Identify which cell holds the provided text, then report its [x, y] central coordinate. 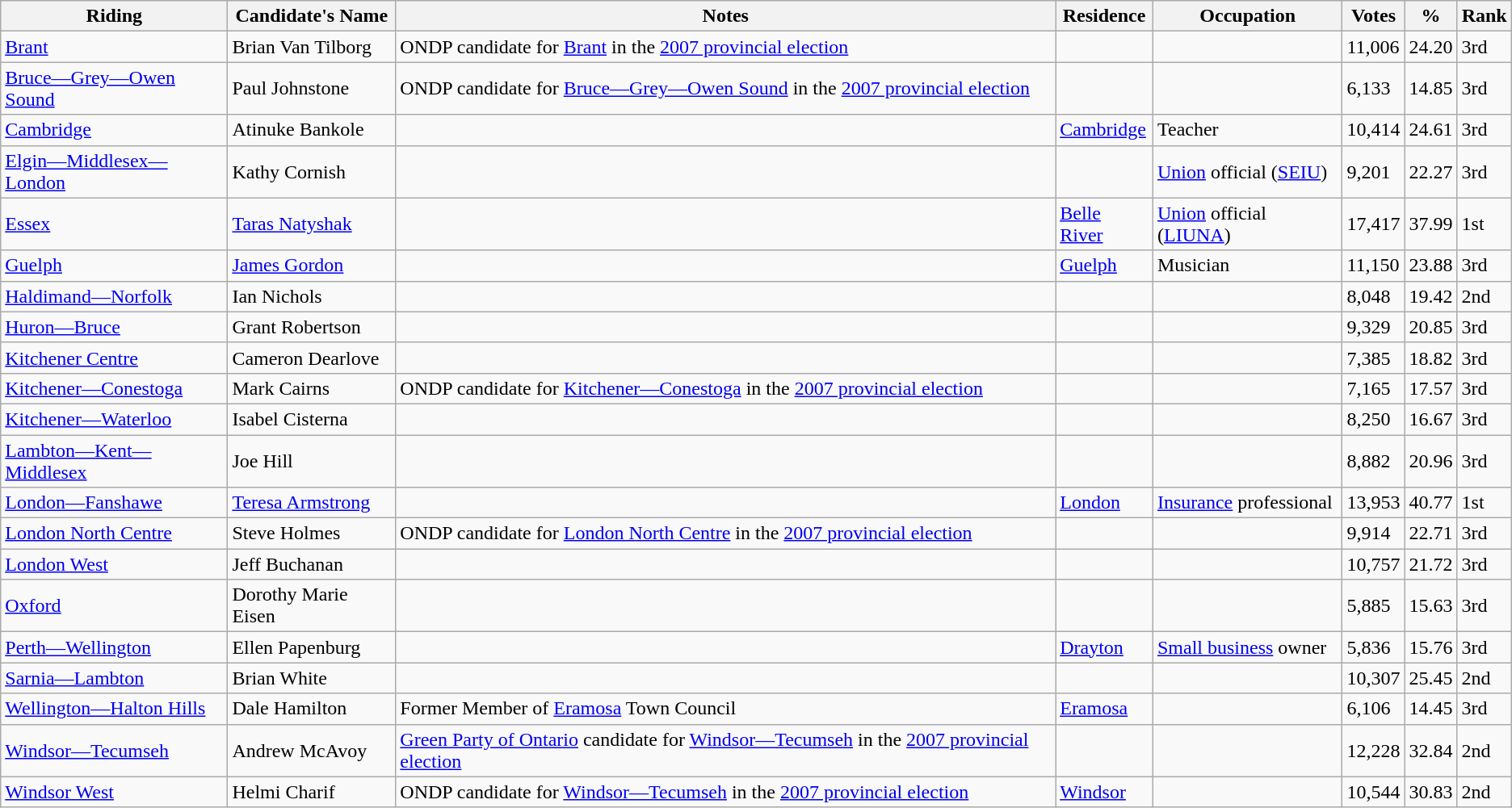
Teresa Armstrong [312, 503]
Grant Robertson [312, 327]
Union official (SEIU) [1247, 171]
Small business owner [1247, 647]
Huron—Bruce [115, 327]
Essex [115, 224]
20.85 [1431, 327]
Joe Hill [312, 460]
Brian White [312, 678]
10,757 [1373, 564]
Steve Holmes [312, 534]
Brian Van Tilborg [312, 47]
Ellen Papenburg [312, 647]
Candidate's Name [312, 16]
Windsor [1105, 792]
London [1105, 503]
Kitchener—Waterloo [115, 419]
Belle River [1105, 224]
Notes [725, 16]
Votes [1373, 16]
40.77 [1431, 503]
Haldimand—Norfolk [115, 296]
Kitchener—Conestoga [115, 388]
10,307 [1373, 678]
Windsor—Tecumseh [115, 751]
17,417 [1373, 224]
9,201 [1373, 171]
ONDP candidate for Windsor—Tecumseh in the 2007 provincial election [725, 792]
Drayton [1105, 647]
Occupation [1247, 16]
17.57 [1431, 388]
7,165 [1373, 388]
Andrew McAvoy [312, 751]
Dale Hamilton [312, 709]
Oxford [115, 605]
Musician [1247, 266]
Mark Cairns [312, 388]
6,106 [1373, 709]
Perth—Wellington [115, 647]
20.96 [1431, 460]
9,914 [1373, 534]
16.67 [1431, 419]
ONDP candidate for Brant in the 2007 provincial election [725, 47]
11,150 [1373, 266]
Wellington—Halton Hills [115, 709]
14.45 [1431, 709]
24.20 [1431, 47]
15.76 [1431, 647]
10,414 [1373, 130]
10,544 [1373, 792]
Teacher [1247, 130]
5,836 [1373, 647]
11,006 [1373, 47]
Riding [115, 16]
30.83 [1431, 792]
9,329 [1373, 327]
% [1431, 16]
Isabel Cisterna [312, 419]
ONDP candidate for London North Centre in the 2007 provincial election [725, 534]
Cameron Dearlove [312, 358]
Elgin—Middlesex—London [115, 171]
37.99 [1431, 224]
22.27 [1431, 171]
15.63 [1431, 605]
Paul Johnstone [312, 89]
ONDP candidate for Bruce—Grey—Owen Sound in the 2007 provincial election [725, 89]
12,228 [1373, 751]
James Gordon [312, 266]
8,048 [1373, 296]
8,882 [1373, 460]
14.85 [1431, 89]
London West [115, 564]
Lambton—Kent—Middlesex [115, 460]
Dorothy Marie Eisen [312, 605]
Jeff Buchanan [312, 564]
21.72 [1431, 564]
Green Party of Ontario candidate for Windsor—Tecumseh in the 2007 provincial election [725, 751]
Ian Nichols [312, 296]
Eramosa [1105, 709]
Windsor West [115, 792]
ONDP candidate for Kitchener—Conestoga in the 2007 provincial election [725, 388]
22.71 [1431, 534]
Taras Natyshak [312, 224]
19.42 [1431, 296]
5,885 [1373, 605]
Helmi Charif [312, 792]
Bruce—Grey—Owen Sound [115, 89]
8,250 [1373, 419]
Brant [115, 47]
Former Member of Eramosa Town Council [725, 709]
London North Centre [115, 534]
13,953 [1373, 503]
Sarnia—Lambton [115, 678]
Kitchener Centre [115, 358]
Residence [1105, 16]
25.45 [1431, 678]
24.61 [1431, 130]
18.82 [1431, 358]
Atinuke Bankole [312, 130]
London—Fanshawe [115, 503]
Kathy Cornish [312, 171]
6,133 [1373, 89]
7,385 [1373, 358]
32.84 [1431, 751]
Rank [1485, 16]
Insurance professional [1247, 503]
Union official (LIUNA) [1247, 224]
23.88 [1431, 266]
